Return [X, Y] of the center of cell containing provided text 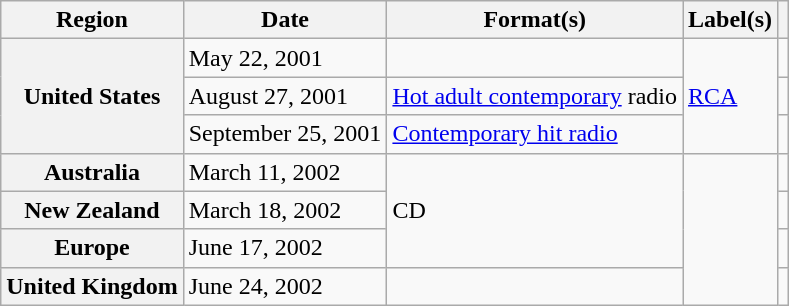
August 27, 2001 [285, 96]
Label(s) [730, 20]
Australia [92, 172]
September 25, 2001 [285, 134]
Date [285, 20]
United Kingdom [92, 286]
New Zealand [92, 210]
RCA [730, 96]
March 11, 2002 [285, 172]
Format(s) [535, 20]
Contemporary hit radio [535, 134]
March 18, 2002 [285, 210]
June 24, 2002 [285, 286]
Europe [92, 248]
May 22, 2001 [285, 58]
CD [535, 210]
United States [92, 96]
June 17, 2002 [285, 248]
Region [92, 20]
Hot adult contemporary radio [535, 96]
